For the text-containing cell, return its midpoint in (X, Y) coordinate format. 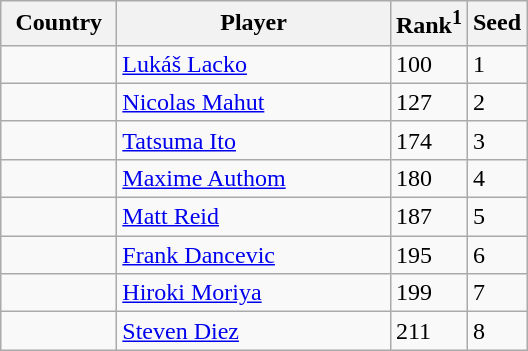
100 (428, 64)
Nicolas Mahut (254, 102)
6 (496, 255)
Country (59, 24)
Lukáš Lacko (254, 64)
7 (496, 293)
Player (254, 24)
Frank Dancevic (254, 255)
1 (496, 64)
Matt Reid (254, 217)
127 (428, 102)
Seed (496, 24)
4 (496, 178)
5 (496, 217)
3 (496, 140)
8 (496, 331)
187 (428, 217)
2 (496, 102)
211 (428, 331)
195 (428, 255)
Tatsuma Ito (254, 140)
174 (428, 140)
199 (428, 293)
Steven Diez (254, 331)
180 (428, 178)
Rank1 (428, 24)
Hiroki Moriya (254, 293)
Maxime Authom (254, 178)
